Return [x, y] of the center of cell containing provided text 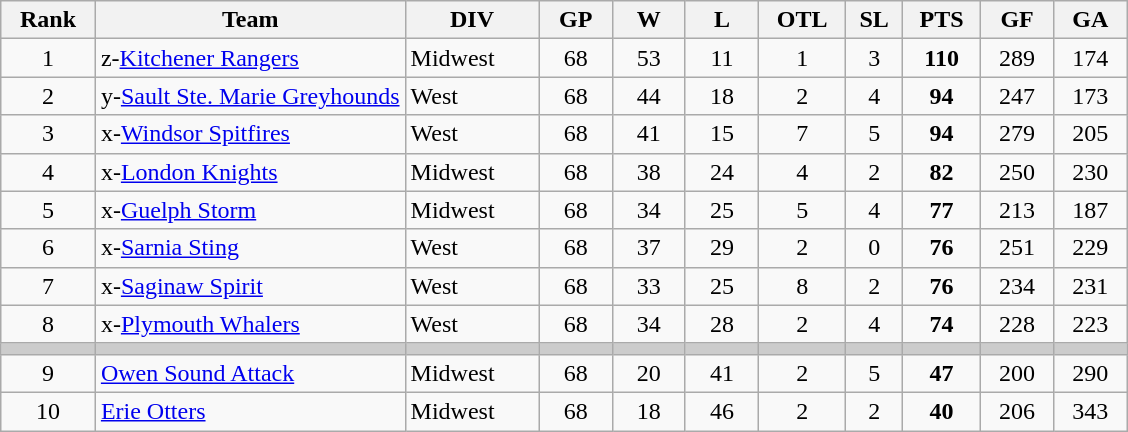
40 [942, 411]
343 [1090, 411]
229 [1090, 248]
x-London Knights [250, 172]
x-Sarnia Sting [250, 248]
Erie Otters [250, 411]
0 [874, 248]
173 [1090, 96]
y-Sault Ste. Marie Greyhounds [250, 96]
Team [250, 20]
OTL [802, 20]
47 [942, 373]
230 [1090, 172]
11 [722, 58]
200 [1016, 373]
289 [1016, 58]
82 [942, 172]
GP [576, 20]
38 [648, 172]
74 [942, 324]
28 [722, 324]
290 [1090, 373]
205 [1090, 134]
z-Kitchener Rangers [250, 58]
DIV [472, 20]
187 [1090, 210]
x-Plymouth Whalers [250, 324]
37 [648, 248]
231 [1090, 286]
L [722, 20]
Owen Sound Attack [250, 373]
9 [48, 373]
PTS [942, 20]
213 [1016, 210]
GA [1090, 20]
110 [942, 58]
251 [1016, 248]
250 [1016, 172]
234 [1016, 286]
Rank [48, 20]
29 [722, 248]
223 [1090, 324]
228 [1016, 324]
44 [648, 96]
6 [48, 248]
53 [648, 58]
10 [48, 411]
279 [1016, 134]
GF [1016, 20]
33 [648, 286]
24 [722, 172]
46 [722, 411]
x-Saginaw Spirit [250, 286]
206 [1016, 411]
20 [648, 373]
174 [1090, 58]
15 [722, 134]
x-Windsor Spitfires [250, 134]
W [648, 20]
x-Guelph Storm [250, 210]
SL [874, 20]
247 [1016, 96]
77 [942, 210]
